From the cell containing the given text, extract its center point as [x, y] coordinate. 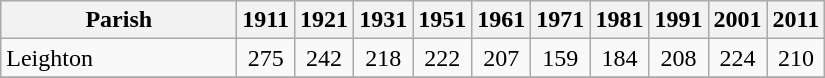
207 [502, 58]
Parish [119, 20]
184 [620, 58]
210 [796, 58]
1991 [678, 20]
218 [384, 58]
2011 [796, 20]
224 [738, 58]
222 [442, 58]
1911 [266, 20]
1921 [324, 20]
Leighton [119, 58]
275 [266, 58]
208 [678, 58]
1961 [502, 20]
1981 [620, 20]
1931 [384, 20]
242 [324, 58]
1971 [560, 20]
1951 [442, 20]
159 [560, 58]
2001 [738, 20]
